Return the (x, y) coordinate for the center point of the cell that contains the specified text.  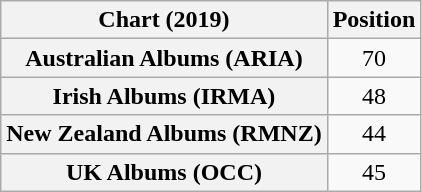
70 (374, 58)
New Zealand Albums (RMNZ) (164, 134)
Position (374, 20)
44 (374, 134)
Irish Albums (IRMA) (164, 96)
Chart (2019) (164, 20)
48 (374, 96)
45 (374, 172)
UK Albums (OCC) (164, 172)
Australian Albums (ARIA) (164, 58)
